Identify which cell holds the provided text, then report its (X, Y) central coordinate. 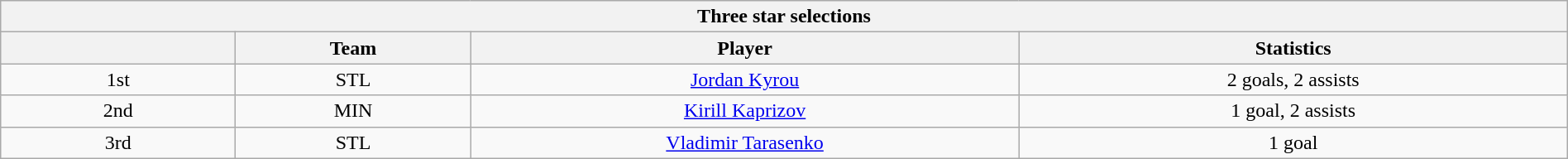
Vladimir Tarasenko (744, 142)
Jordan Kyrou (744, 79)
1st (118, 79)
Team (353, 48)
1 goal (1293, 142)
MIN (353, 111)
2nd (118, 111)
2 goals, 2 assists (1293, 79)
Three star selections (784, 17)
3rd (118, 142)
Statistics (1293, 48)
Kirill Kaprizov (744, 111)
Player (744, 48)
1 goal, 2 assists (1293, 111)
